Scan for the cell matching the given text and deliver its [X, Y] coordinate at center. 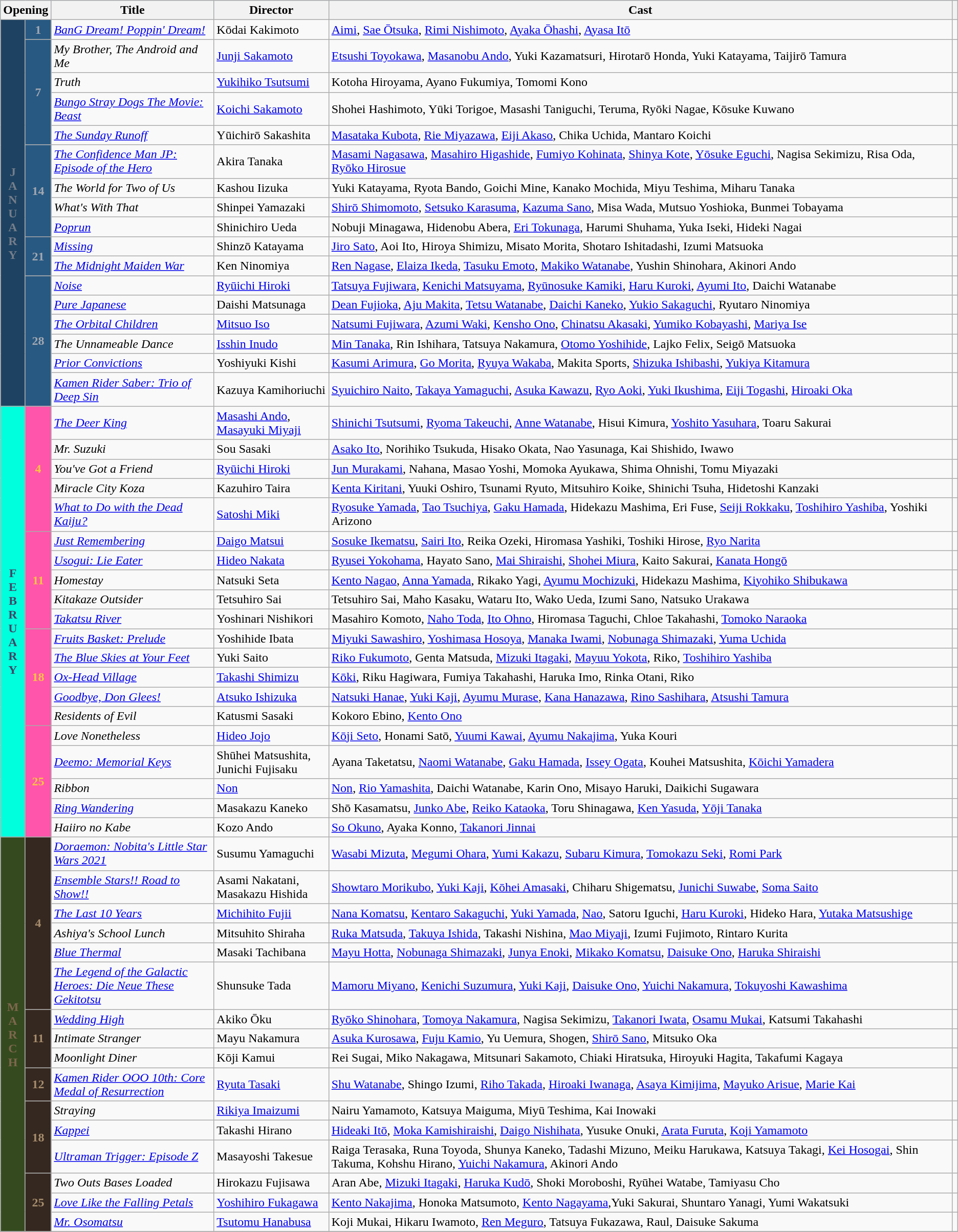
Natsuki Seta [271, 580]
Ruka Matsuda, Takuya Ishida, Takashi Nishina, Mao Miyaji, Izumi Fujimoto, Rintaro Kurita [640, 933]
Tsutomu Hanabusa [271, 1222]
Non, Rio Yamashita, Daichi Watanabe, Karin Ono, Misayo Haruki, Daikichi Sugawara [640, 788]
Yoshihide Ibata [271, 638]
14 [38, 190]
The Last 10 Years [133, 913]
Isshin Inudo [271, 344]
Kento Nagao, Anna Yamada, Rikako Yagi, Ayumu Mochizuki, Hidekazu Mashima, Kiyohiko Shibukawa [640, 580]
Ayana Taketatsu, Naomi Watanabe, Gaku Hamada, Issey Ogata, Kouhei Matsushita, Kōichi Yamadera [640, 762]
Susumu Yamaguchi [271, 853]
The Orbital Children [133, 324]
MARCH [13, 1035]
What's With That [133, 207]
Akiko Ōku [271, 1019]
Title [133, 10]
Min Tanaka, Rin Ishihara, Tatsuya Nakamura, Otomo Yoshihide, Lajko Felix, Seigō Matsuoka [640, 344]
Asuka Kurosawa, Fuju Kamio, Yu Uemura, Shogen, Shirō Sano, Mitsuko Oka [640, 1039]
The Blue Skies at Your Feet [133, 658]
Shunsuke Tada [271, 985]
What to Do with the Dead Kaiju? [133, 515]
Akira Tanaka [271, 162]
Truth [133, 82]
Mitsuo Iso [271, 324]
Kazuhiro Taira [271, 488]
Kozo Ando [271, 827]
Yuki Saito [271, 658]
So Okuno, Ayaka Konno, Takanori Jinnai [640, 827]
Kamen Rider OOO 10th: Core Medal of Resurrection [133, 1085]
Syuichiro Naito, Takaya Yamaguchi, Asuka Kawazu, Ryo Aoki, Yuki Ikushima, Eiji Togashi, Hiroaki Oka [640, 390]
Yoshinari Nishikori [271, 619]
Bungo Stray Dogs The Movie: Beast [133, 108]
Masataka Kubota, Rie Miyazawa, Eiji Akaso, Chika Uchida, Mantaro Koichi [640, 135]
Mayu Hotta, Nobunaga Shimazaki, Junya Enoki, Mikako Komatsu, Daisuke Ono, Haruka Shiraishi [640, 952]
Shinzō Katayama [271, 246]
Aimi, Sae Ōtsuka, Rimi Nishimoto, Ayaka Ōhashi, Ayasa Itō [640, 30]
Two Outs Bases Loaded [133, 1183]
Wedding High [133, 1019]
Jun Murakami, Nahana, Masao Yoshi, Momoka Ayukawa, Shima Ohnishi, Tomu Miyazaki [640, 469]
Takashi Shimizu [271, 677]
Miyuki Sawashiro, Yoshimasa Hosoya, Manaka Iwami, Nobunaga Shimazaki, Yuma Uchida [640, 638]
Wasabi Mizuta, Megumi Ohara, Yumi Kakazu, Subaru Kimura, Tomokazu Seki, Romi Park [640, 853]
Yūichirō Sakashita [271, 135]
Non [271, 788]
Ken Ninomiya [271, 266]
Takashi Hirano [271, 1130]
Koichi Sakamoto [271, 108]
Nairu Yamamoto, Katsuya Maiguma, Miyū Teshima, Kai Inowaki [640, 1111]
Ribbon [133, 788]
Kenta Kiritani, Yuuki Oshiro, Tsunami Ryuto, Mitsuhiro Koike, Shinichi Tsuha, Hidetoshi Kanzaki [640, 488]
Kotoha Hiroyama, Ayano Fukumiya, Tomomi Kono [640, 82]
Koji Mukai, Hikaru Iwamoto, Ren Meguro, Tatsuya Fukazawa, Raul, Daisuke Sakuma [640, 1222]
Shinichiro Ueda [271, 227]
Kashou Iizuka [271, 188]
Kazuya Kamihoriuchi [271, 390]
The Unnameable Dance [133, 344]
Yukihiko Tsutsumi [271, 82]
Riko Fukumoto, Genta Matsuda, Mizuki Itagaki, Mayuu Yokota, Riko, Toshihiro Yashiba [640, 658]
Yoshihiro Fukagawa [271, 1202]
Love Like the Falling Petals [133, 1202]
Michihito Fujii [271, 913]
Masashi Ando, Masayuki Miyaji [271, 423]
Director [271, 10]
Ryuta Tasaki [271, 1085]
Miracle City Koza [133, 488]
Sou Sasaki [271, 449]
Mr. Suzuki [133, 449]
Masaki Tachibana [271, 952]
Moonlight Diner [133, 1058]
Just Remembering [133, 541]
Rikiya Imaizumi [271, 1111]
BanG Dream! Poppin' Dream! [133, 30]
The Midnight Maiden War [133, 266]
Kōji Seto, Honami Satō, Yuumi Kawai, Ayumu Nakajima, Yuka Kouri [640, 736]
7 [38, 92]
28 [38, 341]
Masami Nagasawa, Masahiro Higashide, Fumiyo Kohinata, Shinya Kote, Yōsuke Eguchi, Nagisa Sekimizu, Risa Oda, Ryōko Hirosue [640, 162]
Hideo Jojo [271, 736]
Hideo Nakata [271, 560]
Ultraman Trigger: Episode Z [133, 1156]
Shirō Shimomoto, Setsuko Karasuma, Kazuma Sano, Misa Wada, Mutsuo Yoshioka, Bunmei Tobayama [640, 207]
Kitakaze Outsider [133, 599]
JANUARY [13, 213]
Jiro Sato, Aoi Ito, Hiroya Shimizu, Misato Morita, Shotaro Ishitadashi, Izumi Matsuoka [640, 246]
Ring Wandering [133, 808]
Intimate Stranger [133, 1039]
Yoshiyuki Kishi [271, 363]
Mamoru Miyano, Kenichi Suzumura, Yuki Kaji, Daisuke Ono, Yuichi Nakamura, Tokuyoshi Kawashima [640, 985]
Love Nonetheless [133, 736]
Masayoshi Takesue [271, 1156]
Rei Sugai, Miko Nakagawa, Mitsunari Sakamoto, Chiaki Hiratsuka, Hiroyuki Hagita, Takafumi Kagaya [640, 1058]
Haiiro no Kabe [133, 827]
Nana Komatsu, Kentaro Sakaguchi, Yuki Yamada, Nao, Satoru Iguchi, Haru Kuroki, Hideko Hara, Yutaka Matsushige [640, 913]
Kokoro Ebino, Kento Ono [640, 716]
Fruits Basket: Prelude [133, 638]
Ryusei Yokohama, Hayato Sano, Mai Shiraishi, Shohei Miura, Kaito Sakurai, Kanata Hongō [640, 560]
Kōdai Kakimoto [271, 30]
21 [38, 256]
My Brother, The Android and Me [133, 56]
Kōki, Riku Hagiwara, Fumiya Takahashi, Haruka Imo, Rinka Otani, Riko [640, 677]
Doraemon: Nobita's Little Star Wars 2021 [133, 853]
Tatsuya Fujiwara, Kenichi Matsuyama, Ryūnosuke Kamiki, Haru Kuroki, Ayumi Ito, Daichi Watanabe [640, 285]
Usogui: Lie Eater [133, 560]
Kamen Rider Saber: Trio of Deep Sin [133, 390]
Nobuji Minagawa, Hidenobu Abera, Eri Tokunaga, Harumi Shuhama, Yuka Iseki, Hideki Nagai [640, 227]
Goodbye, Don Glees! [133, 697]
Takatsu River [133, 619]
Shohei Hashimoto, Yūki Torigoe, Masashi Taniguchi, Teruma, Ryōki Nagae, Kōsuke Kuwano [640, 108]
Natsumi Fujiwara, Azumi Waki, Kensho Ono, Chinatsu Akasaki, Yumiko Kobayashi, Mariya Ise [640, 324]
Yuki Katayama, Ryota Bando, Goichi Mine, Kanako Mochida, Miyu Teshima, Miharu Tanaka [640, 188]
Shinpei Yamazaki [271, 207]
Masakazu Kaneko [271, 808]
Shinichi Tsutsumi, Ryoma Takeuchi, Anne Watanabe, Hisui Kimura, Yoshito Yasuhara, Toaru Sakurai [640, 423]
Homestay [133, 580]
Ryosuke Yamada, Tao Tsuchiya, Gaku Hamada, Hidekazu Mashima, Eri Fuse, Seiji Rokkaku, Toshihiro Yashiba, Yoshiki Arizono [640, 515]
Pure Japanese [133, 305]
Deemo: Memorial Keys [133, 762]
Daishi Matsunaga [271, 305]
Blue Thermal [133, 952]
Tetsuhiro Sai [271, 599]
The World for Two of Us [133, 188]
Masahiro Komoto, Naho Toda, Ito Ohno, Hiromasa Taguchi, Chloe Takahashi, Tomoko Naraoka [640, 619]
The Deer King [133, 423]
Atsuko Ishizuka [271, 697]
Cast [640, 10]
Hideaki Itō, Moka Kamishiraishi, Daigo Nishihata, Yusuke Onuki, Arata Furuta, Koji Yamamoto [640, 1130]
Noise [133, 285]
Kappei [133, 1130]
Junji Sakamoto [271, 56]
FEBRUARY [13, 622]
Etsushi Toyokawa, Masanobu Ando, Yuki Kazamatsuri, Hirotarō Honda, Yuki Katayama, Taijirō Tamura [640, 56]
The Legend of the Galactic Heroes: Die Neue These Gekitotsu [133, 985]
Tetsuhiro Sai, Maho Kasaku, Wataru Ito, Wako Ueda, Izumi Sano, Natsuko Urakawa [640, 599]
Shu Watanabe, Shingo Izumi, Riho Takada, Hiroaki Iwanaga, Asaya Kimijima, Mayuko Arisue, Marie Kai [640, 1085]
Missing [133, 246]
Mayu Nakamura [271, 1039]
Katusmi Sasaki [271, 716]
Aran Abe, Mizuki Itagaki, Haruka Kudō, Shoki Moroboshi, Ryūhei Watabe, Tamiyasu Cho [640, 1183]
Opening [26, 10]
Daigo Matsui [271, 541]
Kōji Kamui [271, 1058]
1 [38, 30]
Shūhei Matsushita, Junichi Fujisaku [271, 762]
Kento Nakajima, Honoka Matsumoto, Kento Nagayama,Yuki Sakurai, Shuntaro Yanagi, Yumi Wakatsuki [640, 1202]
Mitsuhito Shiraha [271, 933]
Dean Fujioka, Aju Makita, Tetsu Watanabe, Daichi Kaneko, Yukio Sakaguchi, Ryutaro Ninomiya [640, 305]
Residents of Evil [133, 716]
Straying [133, 1111]
Ensemble Stars!! Road to Show!! [133, 887]
Ren Nagase, Elaiza Ikeda, Tasuku Emoto, Makiko Watanabe, Yushin Shinohara, Akinori Ando [640, 266]
Kasumi Arimura, Go Morita, Ryuya Wakaba, Makita Sports, Shizuka Ishibashi, Yukiya Kitamura [640, 363]
Ox-Head Village [133, 677]
Showtaro Morikubo, Yuki Kaji, Kōhei Amasaki, Chiharu Shigematsu, Junichi Suwabe, Soma Saito [640, 887]
Asako Ito, Norihiko Tsukuda, Hisako Okata, Nao Yasunaga, Kai Shishido, Iwawo [640, 449]
Poprun [133, 227]
Asami Nakatani, Masakazu Hishida [271, 887]
Hirokazu Fujisawa [271, 1183]
Shō Kasamatsu, Junko Abe, Reiko Kataoka, Toru Shinagawa, Ken Yasuda, Yōji Tanaka [640, 808]
Sosuke Ikematsu, Sairi Ito, Reika Ozeki, Hiromasa Yashiki, Toshiki Hirose, Ryo Narita [640, 541]
Ashiya's School Lunch [133, 933]
Satoshi Miki [271, 515]
12 [38, 1085]
The Confidence Man JP: Episode of the Hero [133, 162]
Prior Convictions [133, 363]
Ryōko Shinohara, Tomoya Nakamura, Nagisa Sekimizu, Takanori Iwata, Osamu Mukai, Katsumi Takahashi [640, 1019]
Mr. Osomatsu [133, 1222]
Natsuki Hanae, Yuki Kaji, Ayumu Murase, Kana Hanazawa, Rino Sashihara, Atsushi Tamura [640, 697]
You've Got a Friend [133, 469]
The Sunday Runoff [133, 135]
